Return (X, Y) of the center of cell containing provided text 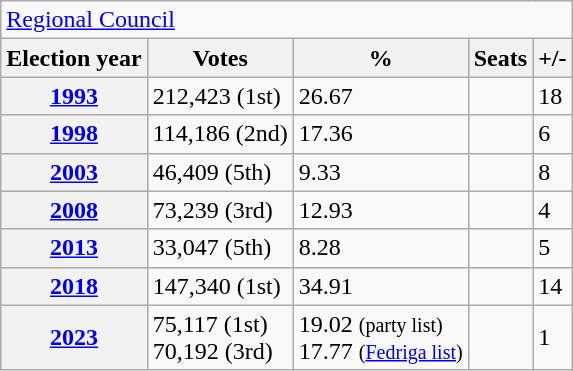
2013 (74, 248)
2023 (74, 338)
1998 (74, 134)
114,186 (2nd) (220, 134)
75,117 (1st)70,192 (3rd) (220, 338)
1993 (74, 96)
8 (552, 172)
6 (552, 134)
Regional Council (286, 20)
147,340 (1st) (220, 286)
73,239 (3rd) (220, 210)
5 (552, 248)
14 (552, 286)
2008 (74, 210)
2018 (74, 286)
9.33 (380, 172)
26.67 (380, 96)
Votes (220, 58)
33,047 (5th) (220, 248)
+/- (552, 58)
4 (552, 210)
19.02 (party list)17.77 (Fedriga list) (380, 338)
Election year (74, 58)
34.91 (380, 286)
Seats (500, 58)
2003 (74, 172)
1 (552, 338)
46,409 (5th) (220, 172)
17.36 (380, 134)
8.28 (380, 248)
18 (552, 96)
212,423 (1st) (220, 96)
% (380, 58)
12.93 (380, 210)
